Extract the [X, Y] coordinate from the center of the cell holding the provided text.  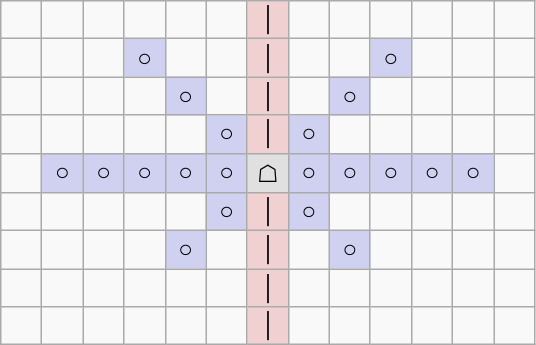
☖ [268, 173]
